Determine the [X, Y] coordinate at the center of the cell enclosing the given text.  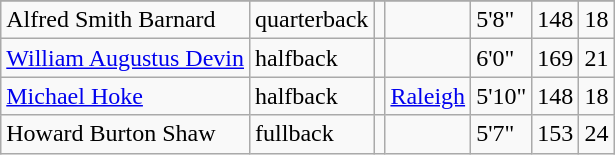
6'0" [502, 58]
153 [556, 134]
169 [556, 58]
5'8" [502, 20]
Michael Hoke [126, 96]
5'7" [502, 134]
24 [596, 134]
William Augustus Devin [126, 58]
21 [596, 58]
Raleigh [428, 96]
Alfred Smith Barnard [126, 20]
fullback [312, 134]
5'10" [502, 96]
quarterback [312, 20]
Howard Burton Shaw [126, 134]
